From the cell containing the given text, extract its center point as (X, Y) coordinate. 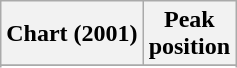
Peakposition (189, 34)
Chart (2001) (72, 34)
